Scan for the cell matching the given text and deliver its [X, Y] coordinate at center. 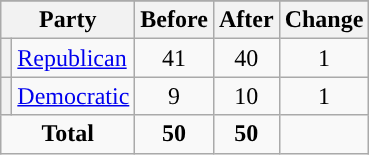
Democratic [74, 96]
Republican [74, 58]
9 [174, 96]
Total [68, 134]
40 [246, 58]
After [246, 20]
10 [246, 96]
Before [174, 20]
Change [324, 20]
Party [68, 20]
41 [174, 58]
